Find where the given text appears and provide that cell's center as (X, Y) coordinate. 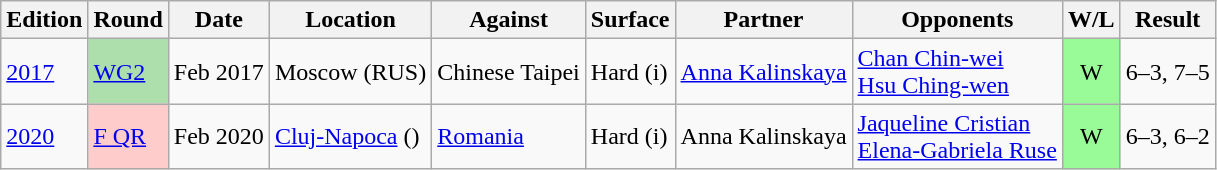
Chinese Taipei (509, 72)
Edition (44, 20)
Result (1168, 20)
Opponents (957, 20)
F QR (128, 136)
Cluj-Napoca () (350, 136)
Jaqueline Cristian Elena-Gabriela Ruse (957, 136)
Moscow (RUS) (350, 72)
Round (128, 20)
Against (509, 20)
Date (218, 20)
6–3, 7–5 (1168, 72)
Surface (630, 20)
Romania (509, 136)
Chan Chin-wei Hsu Ching-wen (957, 72)
Feb 2020 (218, 136)
Partner (764, 20)
2017 (44, 72)
WG2 (128, 72)
Location (350, 20)
6–3, 6–2 (1168, 136)
W/L (1091, 20)
2020 (44, 136)
Feb 2017 (218, 72)
